Find where the given text appears and provide that cell's center as (x, y) coordinate. 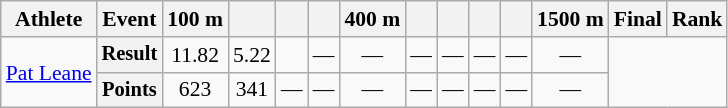
100 m (195, 19)
623 (195, 90)
Points (130, 90)
Pat Leane (49, 72)
5.22 (252, 55)
1500 m (570, 19)
Event (130, 19)
Athlete (49, 19)
11.82 (195, 55)
Rank (698, 19)
Result (130, 55)
341 (252, 90)
Final (638, 19)
400 m (372, 19)
